Search for the cell housing the specified text and yield its (X, Y) center coordinate. 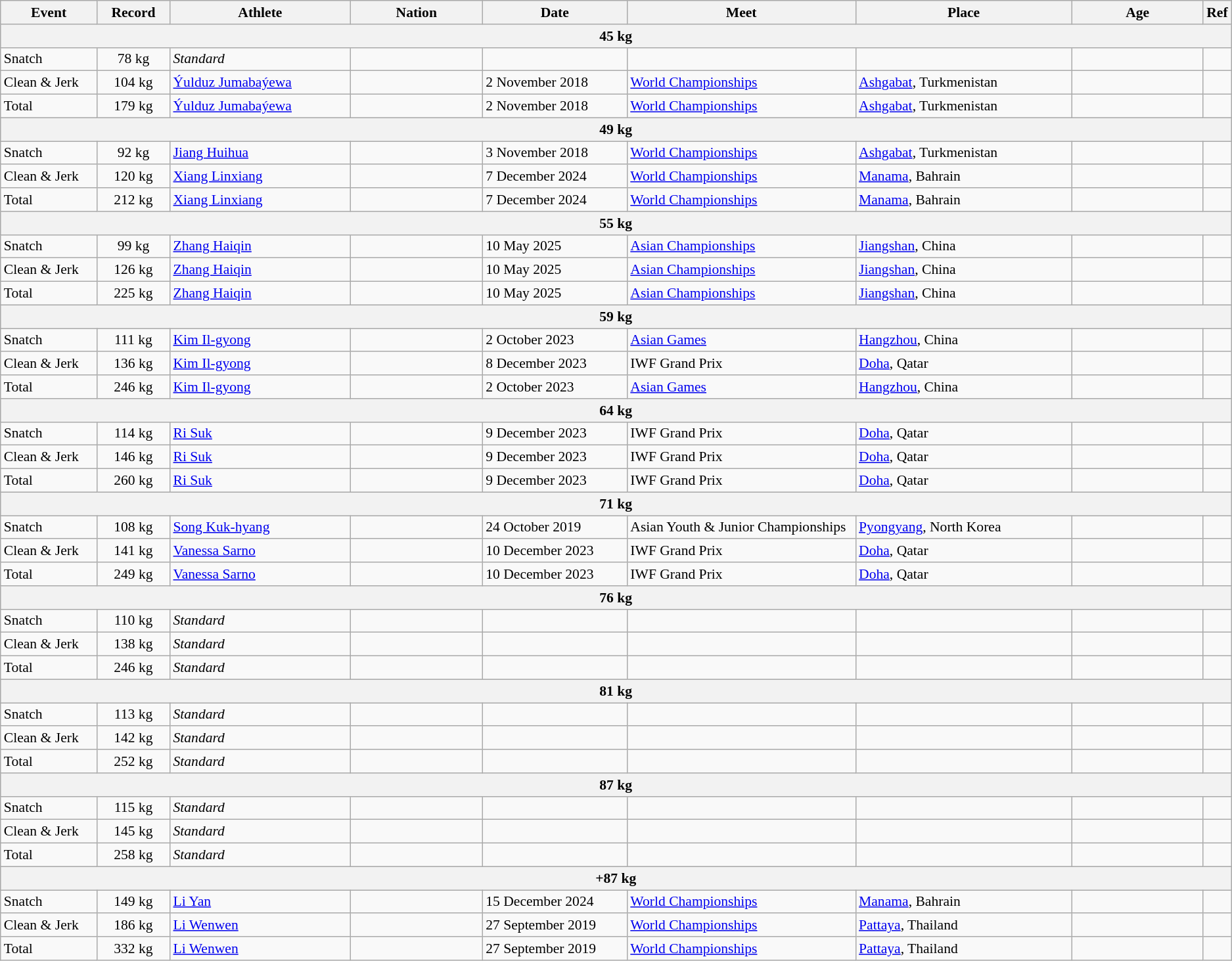
76 kg (616, 598)
113 kg (133, 715)
Pyongyang, North Korea (963, 527)
104 kg (133, 83)
138 kg (133, 644)
3 November 2018 (555, 153)
110 kg (133, 621)
179 kg (133, 106)
126 kg (133, 270)
186 kg (133, 926)
Date (555, 12)
260 kg (133, 481)
Place (963, 12)
114 kg (133, 434)
92 kg (133, 153)
24 October 2019 (555, 527)
258 kg (133, 855)
15 December 2024 (555, 902)
249 kg (133, 574)
212 kg (133, 200)
141 kg (133, 551)
120 kg (133, 177)
+87 kg (616, 878)
Song Kuk-hyang (260, 527)
332 kg (133, 949)
Ref (1217, 12)
108 kg (133, 527)
Event (49, 12)
8 December 2023 (555, 364)
87 kg (616, 785)
78 kg (133, 59)
145 kg (133, 832)
111 kg (133, 340)
49 kg (616, 129)
136 kg (133, 364)
115 kg (133, 808)
99 kg (133, 246)
81 kg (616, 691)
252 kg (133, 761)
142 kg (133, 738)
Age (1137, 12)
Jiang Huihua (260, 153)
149 kg (133, 902)
Nation (417, 12)
Meet (741, 12)
45 kg (616, 36)
64 kg (616, 411)
146 kg (133, 457)
Athlete (260, 12)
Li Yan (260, 902)
59 kg (616, 317)
71 kg (616, 504)
225 kg (133, 294)
Record (133, 12)
Asian Youth & Junior Championships (741, 527)
55 kg (616, 223)
